Detect which cell encompasses the target text, then output its [X, Y] center coordinate. 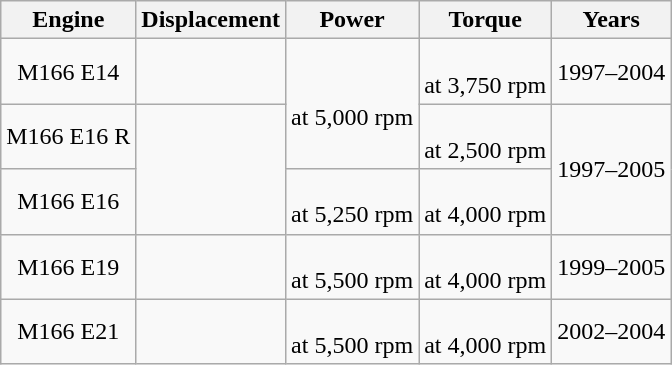
1997–2005 [612, 169]
M166 E19 [68, 266]
M166 E21 [68, 332]
at 5,250 rpm [352, 202]
at 3,750 rpm [486, 72]
Torque [486, 20]
1997–2004 [612, 72]
2002–2004 [612, 332]
M166 E14 [68, 72]
Displacement [211, 20]
M166 E16 [68, 202]
M166 E16 R [68, 136]
at 5,000 rpm [352, 104]
Engine [68, 20]
1999–2005 [612, 266]
Power [352, 20]
Years [612, 20]
at 2,500 rpm [486, 136]
